Pinpoint the cell where the given text exists, returning its [x, y] midpoint coordinate. 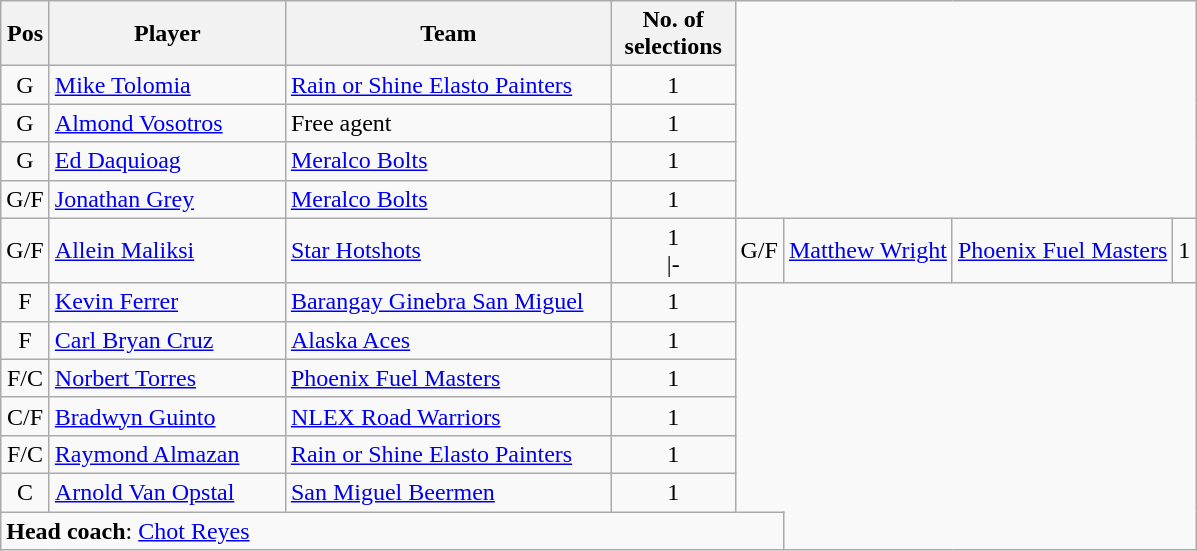
Norbert Torres [167, 378]
Carl Bryan Cruz [167, 340]
NLEX Road Warriors [448, 416]
1|- [673, 250]
Alaska Aces [448, 340]
Arnold Van Opstal [167, 492]
Matthew Wright [868, 250]
C/F [26, 416]
Head coach: Chot Reyes [392, 531]
Star Hotshots [448, 250]
Free agent [448, 123]
Mike Tolomia [167, 85]
Team [448, 34]
Almond Vosotros [167, 123]
C [26, 492]
Jonathan Grey [167, 199]
San Miguel Beermen [448, 492]
Player [167, 34]
Raymond Almazan [167, 454]
Bradwyn Guinto [167, 416]
Kevin Ferrer [167, 302]
Pos [26, 34]
Allein Maliksi [167, 250]
Barangay Ginebra San Miguel [448, 302]
Ed Daquioag [167, 161]
No. of selections [673, 34]
